Find where the given text appears and provide that cell's center as [x, y] coordinate. 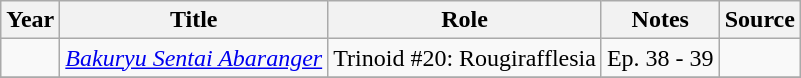
Source [760, 20]
Notes [660, 20]
Year [30, 20]
Title [194, 20]
Bakuryu Sentai Abaranger [194, 58]
Ep. 38 - 39 [660, 58]
Trinoid #20: Rougirafflesia [465, 58]
Role [465, 20]
